Determine the (X, Y) coordinate at the center of the cell enclosing the given text.  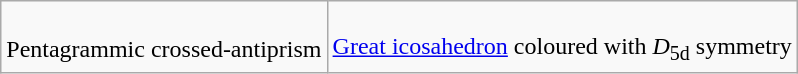
Great icosahedron coloured with D5d symmetry (562, 36)
Pentagrammic crossed-antiprism (164, 36)
